Scan for the cell matching the given text and deliver its (x, y) coordinate at center. 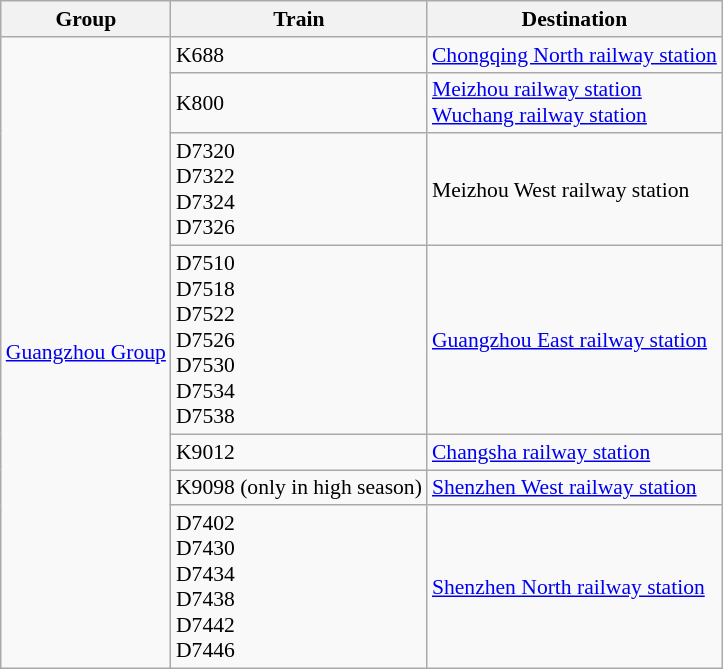
K800 (299, 102)
D7320D7322D7324D7326 (299, 190)
Chongqing North railway station (574, 55)
D7402D7430D7434D7438D7442D7446 (299, 588)
K9098 (only in high season) (299, 488)
K688 (299, 55)
Guangzhou East railway station (574, 340)
Changsha railway station (574, 452)
Train (299, 19)
Shenzhen North railway station (574, 588)
Guangzhou Group (86, 353)
D7510D7518D7522D7526D7530D7534D7538 (299, 340)
Destination (574, 19)
K9012 (299, 452)
Meizhou West railway station (574, 190)
Group (86, 19)
Meizhou railway stationWuchang railway station (574, 102)
Shenzhen West railway station (574, 488)
